Determine the (x, y) coordinate at the center of the cell enclosing the given text.  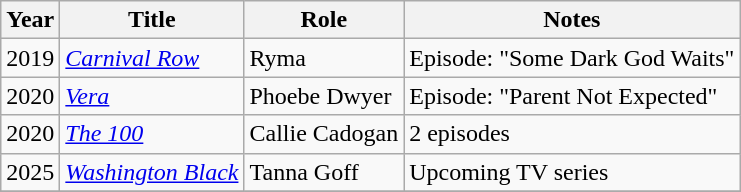
Notes (572, 20)
Callie Cadogan (324, 134)
Vera (152, 96)
Title (152, 20)
2019 (30, 58)
Phoebe Dwyer (324, 96)
Upcoming TV series (572, 172)
2 episodes (572, 134)
The 100 (152, 134)
Tanna Goff (324, 172)
Episode: "Parent Not Expected" (572, 96)
Washington Black (152, 172)
Role (324, 20)
Ryma (324, 58)
Carnival Row (152, 58)
Episode: "Some Dark God Waits" (572, 58)
Year (30, 20)
2025 (30, 172)
